Return [X, Y] of the center of cell containing provided text 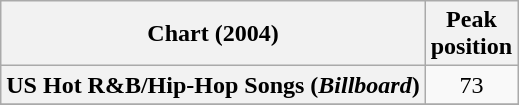
73 [471, 85]
US Hot R&B/Hip-Hop Songs (Billboard) [213, 85]
Peakposition [471, 34]
Chart (2004) [213, 34]
